Return [X, Y] of the center of cell containing provided text 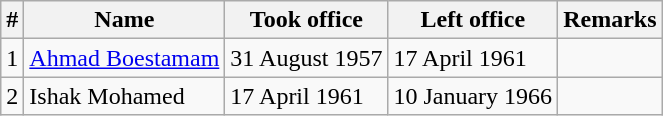
Ishak Mohamed [124, 96]
10 January 1966 [473, 96]
Took office [306, 20]
Ahmad Boestamam [124, 58]
Name [124, 20]
# [12, 20]
31 August 1957 [306, 58]
2 [12, 96]
1 [12, 58]
Remarks [610, 20]
Left office [473, 20]
